Find where the given text appears and provide that cell's center as [x, y] coordinate. 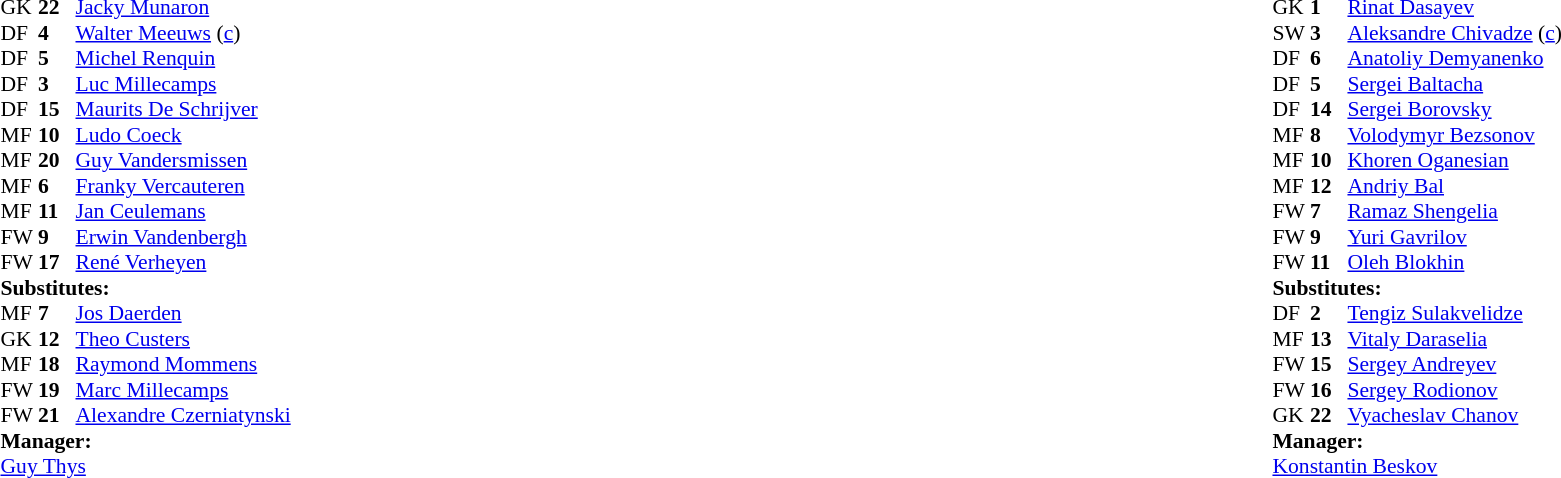
Guy Vandersmissen [184, 161]
2 [1329, 313]
Jos Daerden [184, 313]
18 [57, 365]
Theo Custers [184, 339]
13 [1329, 339]
Franky Vercauteren [184, 186]
Substitutes: [145, 288]
SW [1291, 33]
20 [57, 161]
Michel Renquin [184, 59]
22 [1329, 415]
Alexandre Czerniatynski [184, 415]
Erwin Vandenbergh [184, 237]
21 [57, 415]
16 [1329, 390]
8 [1329, 135]
Raymond Mommens [184, 365]
Marc Millecamps [184, 390]
Luc Millecamps [184, 84]
Maurits De Schrijver [184, 109]
René Verheyen [184, 263]
Walter Meeuws (c) [184, 33]
17 [57, 263]
4 [57, 33]
Manager: [145, 441]
Jan Ceulemans [184, 211]
14 [1329, 109]
19 [57, 390]
Ludo Coeck [184, 135]
